Locate the cell with the specified text and output its (X, Y) center coordinate. 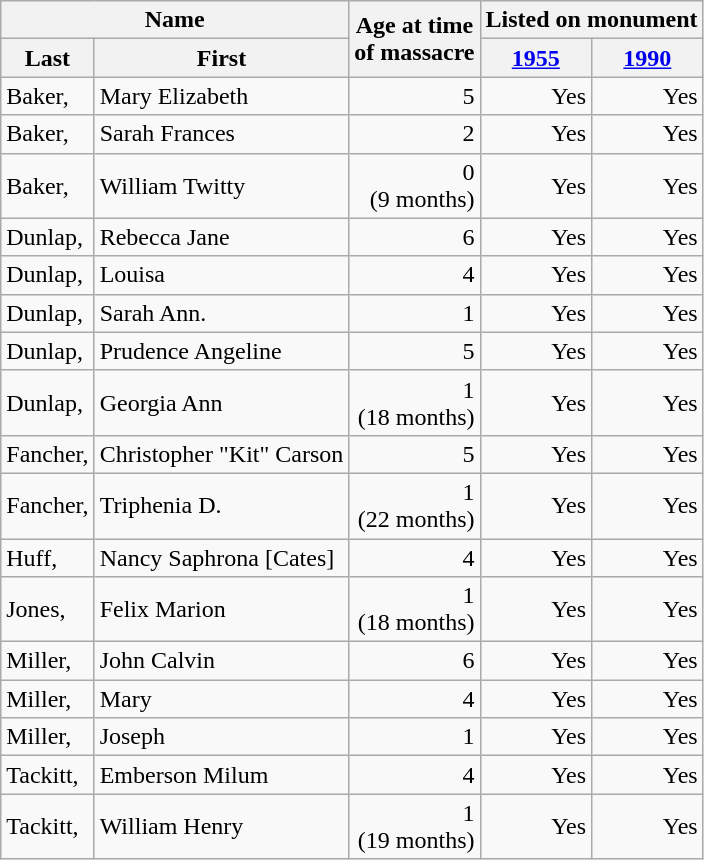
John Calvin (222, 661)
Jones, (48, 610)
0(9 months) (414, 186)
Georgia Ann (222, 402)
Sarah Ann. (222, 313)
Triphenia D. (222, 506)
Name (175, 20)
Nancy Saphrona [Cates] (222, 557)
1(22 months) (414, 506)
Age at timeof massacre (414, 39)
Sarah Frances (222, 134)
Felix Marion (222, 610)
William Twitty (222, 186)
William Henry (222, 826)
Listed on monument (592, 20)
1990 (648, 58)
First (222, 58)
Prudence Angeline (222, 351)
Joseph (222, 737)
Last (48, 58)
Christopher "Kit" Carson (222, 454)
Louisa (222, 275)
Mary Elizabeth (222, 96)
1955 (536, 58)
Rebecca Jane (222, 237)
Emberson Milum (222, 775)
Huff, (48, 557)
Mary (222, 699)
1(19 months) (414, 826)
2 (414, 134)
